Scan for the cell matching the given text and deliver its [x, y] coordinate at center. 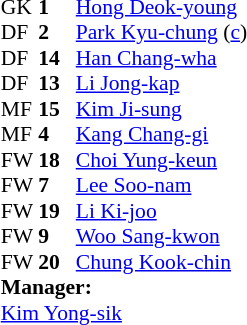
Choi Yung-keun [162, 160]
2 [57, 33]
4 [57, 135]
Han Chang-wha [162, 58]
Manager: [124, 287]
14 [57, 58]
13 [57, 83]
Li Jong-kap [162, 83]
Kang Chang-gi [162, 135]
19 [57, 211]
9 [57, 237]
Kim Ji-sung [162, 109]
7 [57, 185]
18 [57, 160]
15 [57, 109]
20 [57, 262]
Park Kyu-chung (c) [162, 33]
Lee Soo-nam [162, 185]
Li Ki-joo [162, 211]
Chung Kook-chin [162, 262]
Woo Sang-kwon [162, 237]
